From the cell containing the given text, extract its center point as (x, y) coordinate. 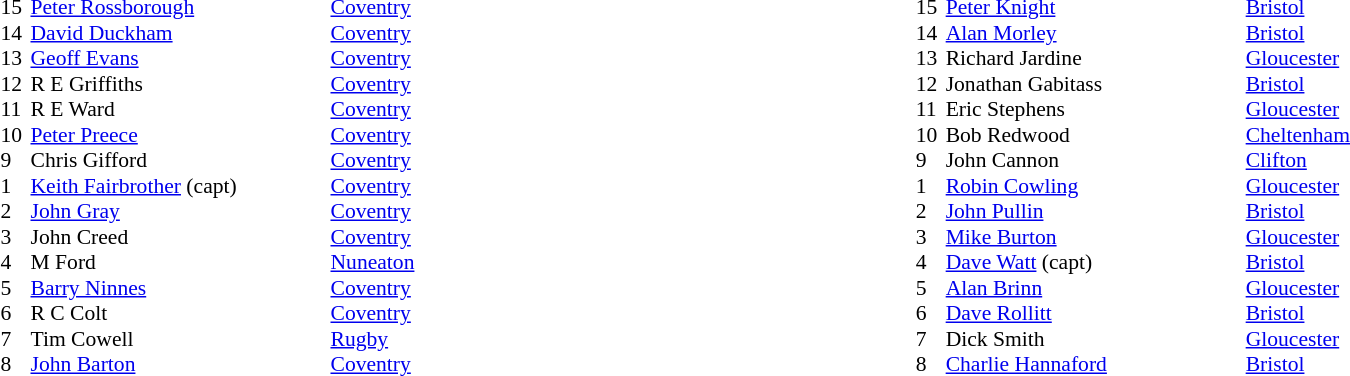
Peter Preece (180, 135)
Richard Jardine (1096, 59)
John Gray (180, 211)
Alan Brinn (1096, 288)
Rugby (372, 339)
Bob Redwood (1096, 135)
Robin Cowling (1096, 186)
Dave Rollitt (1096, 313)
Clifton (1298, 161)
Chris Gifford (180, 161)
John Cannon (1096, 161)
Geoff Evans (180, 59)
M Ford (180, 263)
David Duckham (180, 33)
Nuneaton (372, 263)
Cheltenham (1298, 135)
R C Colt (180, 313)
Tim Cowell (180, 339)
John Pullin (1096, 211)
Keith Fairbrother (capt) (180, 186)
Barry Ninnes (180, 288)
Alan Morley (1096, 33)
John Creed (180, 237)
R E Ward (180, 109)
R E Griffiths (180, 84)
Dick Smith (1096, 339)
Jonathan Gabitass (1096, 84)
Dave Watt (capt) (1096, 263)
Mike Burton (1096, 237)
Eric Stephens (1096, 109)
